Detect which cell encompasses the target text, then output its (X, Y) center coordinate. 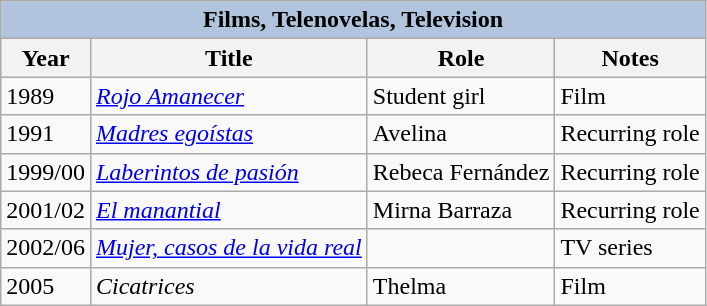
2001/02 (46, 210)
TV series (630, 248)
Thelma (461, 286)
1991 (46, 134)
El manantial (228, 210)
Role (461, 58)
Avelina (461, 134)
Mirna Barraza (461, 210)
Title (228, 58)
Rebeca Fernández (461, 172)
Cicatrices (228, 286)
Rojo Amanecer (228, 96)
Year (46, 58)
2005 (46, 286)
2002/06 (46, 248)
1999/00 (46, 172)
Mujer, casos de la vida real (228, 248)
Notes (630, 58)
Laberintos de pasión (228, 172)
1989 (46, 96)
Madres egoístas (228, 134)
Films, Telenovelas, Television (354, 20)
Student girl (461, 96)
